Find where the given text appears and provide that cell's center as (X, Y) coordinate. 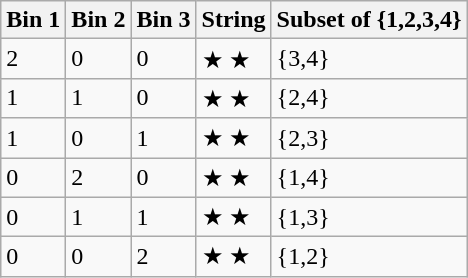
Bin 3 (164, 20)
{1,2} (369, 257)
Subset of {1,2,3,4} (369, 20)
Bin 2 (98, 20)
{2,3} (369, 138)
{1,3} (369, 217)
Bin 1 (34, 20)
String (234, 20)
{2,4} (369, 98)
{3,4} (369, 59)
{1,4} (369, 178)
